Identify which cell holds the provided text, then report its [x, y] central coordinate. 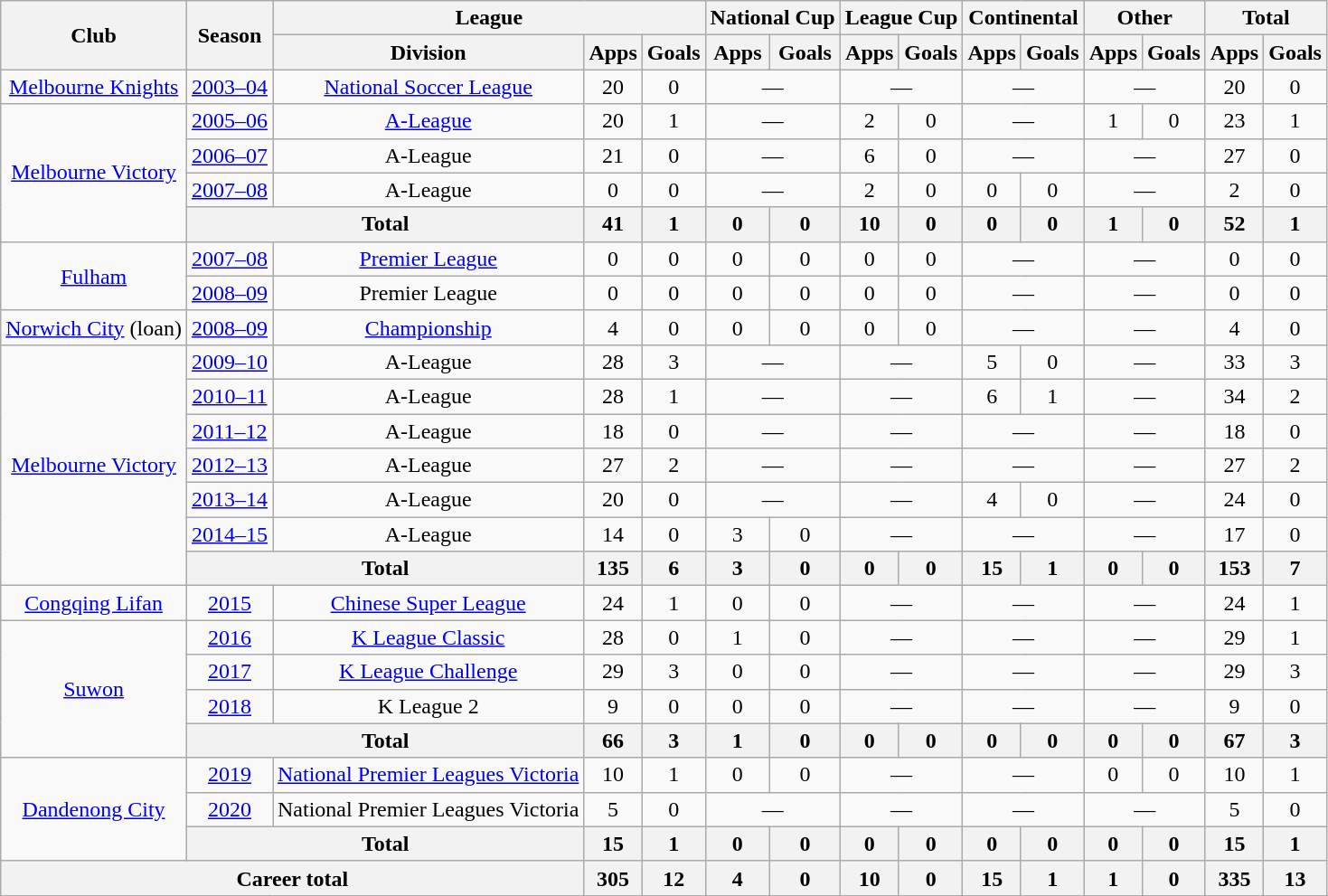
League Cup [901, 18]
66 [613, 740]
League [490, 18]
2015 [230, 603]
Fulham [94, 276]
National Cup [772, 18]
41 [613, 224]
2006–07 [230, 156]
23 [1234, 121]
Club [94, 35]
2010–11 [230, 396]
2009–10 [230, 362]
K League Classic [429, 637]
Season [230, 35]
2014–15 [230, 534]
Championship [429, 327]
335 [1234, 878]
21 [613, 156]
Division [429, 52]
67 [1234, 740]
14 [613, 534]
305 [613, 878]
Career total [293, 878]
2013–14 [230, 500]
135 [613, 569]
2012–13 [230, 466]
Norwich City (loan) [94, 327]
National Soccer League [429, 87]
Congqing Lifan [94, 603]
7 [1295, 569]
2005–06 [230, 121]
2016 [230, 637]
Continental [1023, 18]
153 [1234, 569]
Suwon [94, 689]
2003–04 [230, 87]
2017 [230, 672]
2020 [230, 809]
12 [673, 878]
K League 2 [429, 706]
34 [1234, 396]
2018 [230, 706]
2011–12 [230, 431]
13 [1295, 878]
Dandenong City [94, 809]
17 [1234, 534]
52 [1234, 224]
Melbourne Knights [94, 87]
Chinese Super League [429, 603]
33 [1234, 362]
Other [1144, 18]
2019 [230, 775]
K League Challenge [429, 672]
